Scan for the cell matching the given text and deliver its [x, y] coordinate at center. 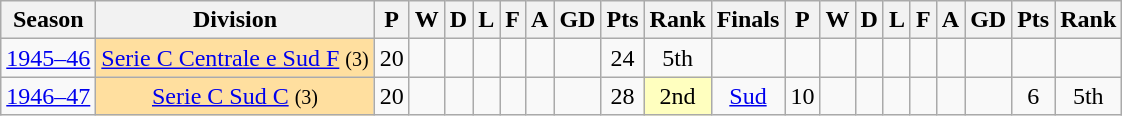
2nd [678, 96]
Season [48, 20]
Serie C Sud C (3) [235, 96]
10 [802, 96]
24 [622, 58]
Serie C Centrale e Sud F (3) [235, 58]
1945–46 [48, 58]
Division [235, 20]
28 [622, 96]
6 [1034, 96]
1946–47 [48, 96]
Sud [748, 96]
Finals [748, 20]
